Search for the cell housing the specified text and yield its (X, Y) center coordinate. 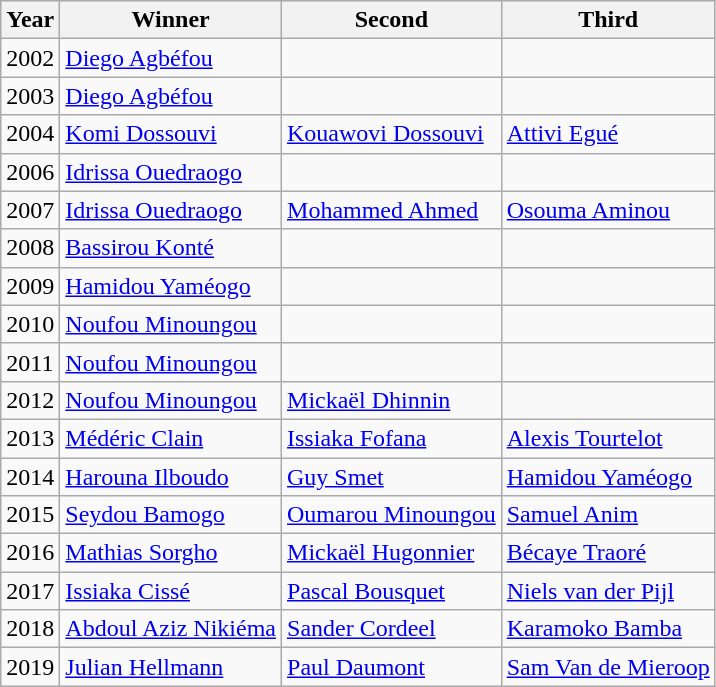
Oumarou Minoungou (392, 515)
Issiaka Fofana (392, 438)
Médéric Clain (171, 438)
2007 (30, 210)
2010 (30, 324)
Mohammed Ahmed (392, 210)
Osouma Aminou (608, 210)
2009 (30, 286)
2014 (30, 477)
Harouna Ilboudo (171, 477)
Komi Dossouvi (171, 134)
Bassirou Konté (171, 248)
2006 (30, 172)
Third (608, 20)
Mickaël Hugonnier (392, 553)
2011 (30, 362)
2016 (30, 553)
Paul Daumont (392, 667)
2018 (30, 629)
Abdoul Aziz Nikiéma (171, 629)
Karamoko Bamba (608, 629)
2003 (30, 96)
Niels van der Pijl (608, 591)
2013 (30, 438)
2012 (30, 400)
Issiaka Cissé (171, 591)
2002 (30, 58)
2004 (30, 134)
Samuel Anim (608, 515)
Sam Van de Mieroop (608, 667)
Kouawovi Dossouvi (392, 134)
Bécaye Traoré (608, 553)
Seydou Bamogo (171, 515)
Mickaël Dhinnin (392, 400)
Guy Smet (392, 477)
Sander Cordeel (392, 629)
Alexis Tourtelot (608, 438)
Attivi Egué (608, 134)
2017 (30, 591)
2008 (30, 248)
Pascal Bousquet (392, 591)
Winner (171, 20)
Year (30, 20)
Julian Hellmann (171, 667)
2015 (30, 515)
2019 (30, 667)
Second (392, 20)
Mathias Sorgho (171, 553)
